Identify which cell holds the provided text, then report its (x, y) central coordinate. 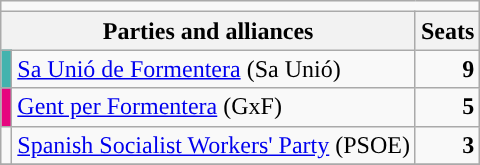
Spanish Socialist Workers' Party (PSOE) (214, 145)
Sa Unió de Formentera (Sa Unió) (214, 69)
3 (447, 145)
Seats (447, 31)
5 (447, 107)
Gent per Formentera (GxF) (214, 107)
Parties and alliances (208, 31)
9 (447, 69)
